Output the [x, y] coordinate of the center of the cell containing the given text.  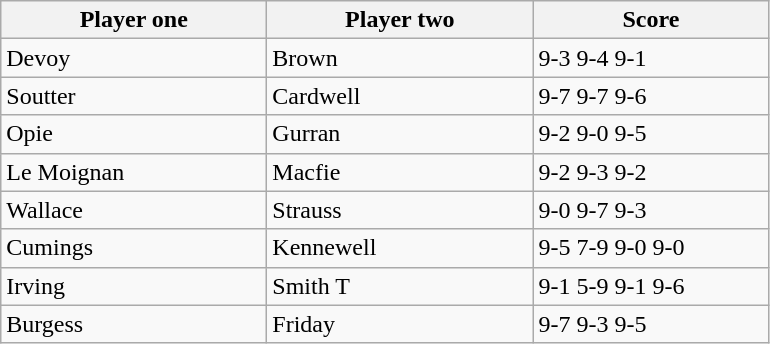
Macfie [400, 172]
9-2 9-0 9-5 [651, 134]
Cardwell [400, 96]
9-3 9-4 9-1 [651, 58]
Kennewell [400, 248]
9-1 5-9 9-1 9-6 [651, 286]
9-2 9-3 9-2 [651, 172]
Soutter [134, 96]
Player one [134, 20]
Cumings [134, 248]
Smith T [400, 286]
Burgess [134, 324]
Wallace [134, 210]
Le Moignan [134, 172]
9-7 9-3 9-5 [651, 324]
Irving [134, 286]
Score [651, 20]
Friday [400, 324]
Devoy [134, 58]
Strauss [400, 210]
Brown [400, 58]
9-7 9-7 9-6 [651, 96]
Opie [134, 134]
9-0 9-7 9-3 [651, 210]
9-5 7-9 9-0 9-0 [651, 248]
Player two [400, 20]
Gurran [400, 134]
